Find where the given text appears and provide that cell's center as [X, Y] coordinate. 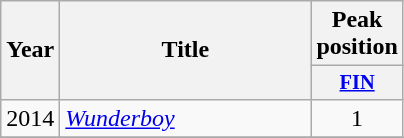
Title [186, 50]
2014 [30, 118]
1 [357, 118]
Year [30, 50]
Wunderboy [186, 118]
FIN [357, 83]
Peak position [357, 34]
